Provide the [x, y] coordinate of the cell's center where the given text is located.  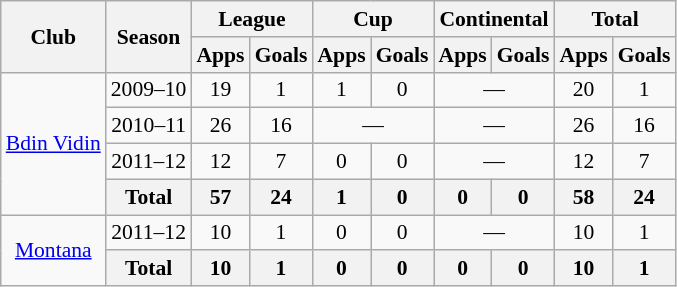
Continental [494, 19]
20 [584, 90]
Montana [54, 250]
58 [584, 197]
Club [54, 36]
2010–11 [149, 126]
2009–10 [149, 90]
League [252, 19]
19 [220, 90]
Cup [372, 19]
57 [220, 197]
Bdin Vidin [54, 143]
Season [149, 36]
